Extract the [X, Y] coordinate from the center of the cell holding the provided text.  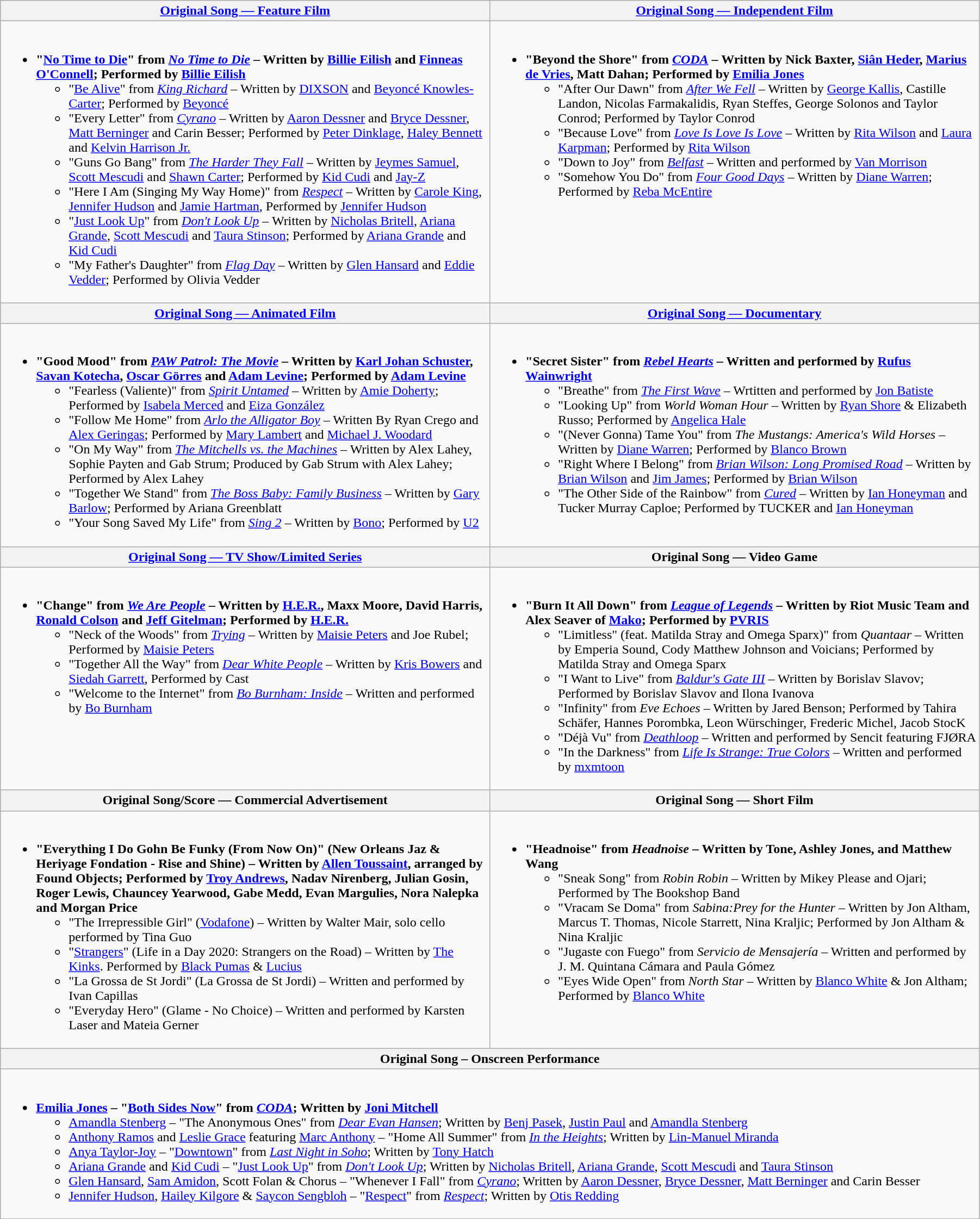
Original Song — Independent Film [735, 11]
Original Song — Short Film [735, 800]
Original Song — TV Show/Limited Series [245, 557]
Original Song — Documentary [735, 313]
Original Song – Onscreen Performance [490, 1059]
Original Song — Animated Film [245, 313]
Original Song — Feature Film [245, 11]
Original Song/Score — Commercial Advertisement [245, 800]
Original Song — Video Game [735, 557]
